Return [x, y] of the center of cell containing provided text 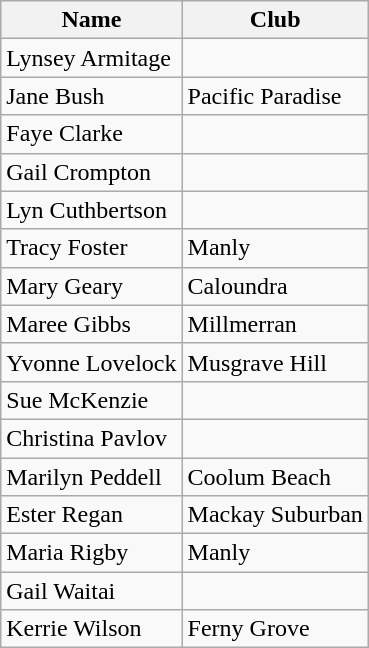
Kerrie Wilson [92, 629]
Tracy Foster [92, 248]
Jane Bush [92, 96]
Faye Clarke [92, 134]
Gail Crompton [92, 172]
Gail Waitai [92, 591]
Maria Rigby [92, 553]
Yvonne Lovelock [92, 362]
Marilyn Peddell [92, 477]
Caloundra [275, 286]
Maree Gibbs [92, 324]
Pacific Paradise [275, 96]
Christina Pavlov [92, 438]
Ester Regan [92, 515]
Club [275, 20]
Musgrave Hill [275, 362]
Millmerran [275, 324]
Coolum Beach [275, 477]
Ferny Grove [275, 629]
Sue McKenzie [92, 400]
Name [92, 20]
Lyn Cuthbertson [92, 210]
Mary Geary [92, 286]
Lynsey Armitage [92, 58]
Mackay Suburban [275, 515]
